Capture the cell that displays the provided text and extract its (x, y) central coordinate. 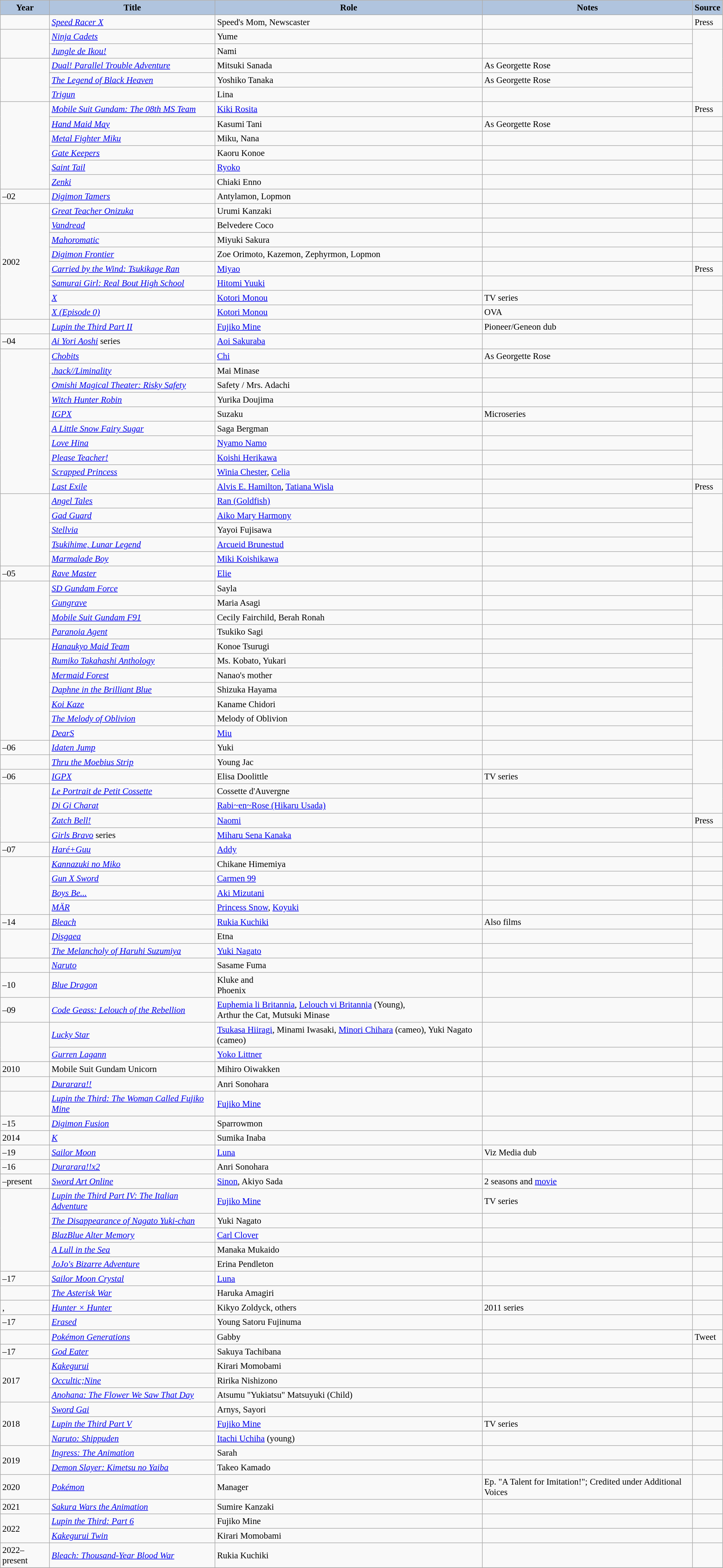
Ingress: The Animation (132, 1453)
Sumire Kanzaki (349, 1507)
Chikane Himemiya (349, 864)
Sayla (349, 588)
Haruka Amagiri (349, 1293)
2017 (25, 1380)
Tweet (708, 1337)
Kluke andPhoenix (349, 985)
Tsukiko Sagi (349, 632)
Nanao's mother (349, 675)
Role (349, 8)
Digimon Fusion (132, 1123)
Chi (349, 356)
Atsumu "Yukiatsu" Matsuyuki (Child) (349, 1395)
A Little Snow Fairy Sugar (132, 428)
Durarara!! (132, 1084)
Rukia Kuchiki (349, 922)
–16 (25, 1167)
Also films (587, 922)
Carmen 99 (349, 879)
Trigun (132, 95)
Aiko Mary Harmony (349, 516)
Urumi Kanzaki (349, 211)
DearS (132, 733)
Nami (349, 51)
A Lull in the Sea (132, 1250)
The Melody of Oblivion (132, 719)
Manager (349, 1487)
Belvedere Coco (349, 225)
Miu (349, 733)
Le Portrait de Petit Cossette (132, 791)
Sumika Inaba (349, 1138)
Girls Bravo series (132, 835)
BlazBlue Alter Memory (132, 1235)
–19 (25, 1152)
2010 (25, 1069)
Antylamon, Lopmon (349, 196)
Kakegurui (132, 1366)
Disgaea (132, 936)
Lupin the Third: The Woman Called Fujiko Mine (132, 1103)
–09 (25, 1010)
2018 (25, 1424)
Ninja Cadets (132, 37)
Sword Gai (132, 1409)
Code Geass: Lelouch of the Rebellion (132, 1010)
Mahoromatic (132, 240)
Lupin the Third: Part 6 (132, 1521)
Kaname Chidori (349, 704)
Marmalade Boy (132, 559)
Etna (349, 936)
Kiki Rosita (349, 109)
MÄR (132, 908)
K (132, 1138)
Hand Maid May (132, 124)
Ep. "A Talent for Imitation!"; Credited under Additional Voices (587, 1487)
Safety / Mrs. Adachi (349, 385)
Carried by the Wind: Tsukikage Ran (132, 269)
Erased (132, 1322)
Demon Slayer: Kimetsu no Yaiba (132, 1468)
Shizuka Hayama (349, 690)
Daphne in the Brilliant Blue (132, 690)
Notes (587, 8)
Elisa Doolittle (349, 777)
2020 (25, 1487)
Zoe Orimoto, Kazemon, Zephyrmon, Lopmon (349, 254)
Ryoko (349, 167)
Mobile Suit Gundam: The 08th MS Team (132, 109)
Manaka Mukaido (349, 1250)
The Legend of Black Heaven (132, 80)
Aki Mizutani (349, 893)
Cecily Fairchild, Berah Ronah (349, 617)
OVA (587, 312)
Yoko Littner (349, 1055)
The Disappearance of Nagato Yuki-chan (132, 1221)
Kakegurui Twin (132, 1536)
Alvis E. Hamilton, Tatiana Wisla (349, 487)
–present (25, 1181)
Speed Racer X (132, 22)
Itachi Uchiha (young) (349, 1438)
Gurren Lagann (132, 1055)
SD Gundam Force (132, 588)
Chobits (132, 356)
Thru the Moebius Strip (132, 762)
Source (708, 8)
Year (25, 8)
Durarara!!x2 (132, 1167)
Elie (349, 574)
2002 (25, 262)
Idaten Jump (132, 748)
Addy (349, 849)
Yoshiko Tanaka (349, 80)
Naruto: Shippuden (132, 1438)
God Eater (132, 1351)
Sailor Moon Crystal (132, 1279)
Kikyo Zoldyck, others (349, 1308)
.hack//Liminality (132, 371)
Rumiko Takahashi Anthology (132, 661)
–02 (25, 196)
Hitomi Yuuki (349, 283)
Gad Guard (132, 516)
Miyuki Sakura (349, 240)
2014 (25, 1138)
JoJo's Bizarre Adventure (132, 1264)
Sparrowmon (349, 1123)
Mobile Suit Gundam F91 (132, 617)
Blue Dragon (132, 985)
Lina (349, 95)
Di Gi Charat (132, 806)
–14 (25, 922)
Miharu Sena Kanaka (349, 835)
Miki Koishikawa (349, 559)
Stellvia (132, 530)
Ririka Nishizono (349, 1380)
Samurai Girl: Real Bout High School (132, 283)
Koi Kaze (132, 704)
Lupin the Third Part IV: The Italian Adventure (132, 1201)
Jungle de Ikou! (132, 51)
Pokémon (132, 1487)
Konoe Tsurugi (349, 646)
2022 (25, 1529)
Yuki (349, 748)
Please Teacher! (132, 457)
Gun X Sword (132, 879)
Gungrave (132, 603)
Sinon, Akiyo Sada (349, 1181)
Naruto (132, 965)
Saga Bergman (349, 428)
Arcueid Brunestud (349, 545)
Nyamo Namo (349, 443)
Koishi Herikawa (349, 457)
X (Episode 0) (132, 312)
Paranoia Agent (132, 632)
Sakura Wars the Animation (132, 1507)
Mitsuki Sanada (349, 66)
Gate Keepers (132, 153)
The Melancholy of Haruhi Suzumiya (132, 951)
Kannazuki no Miko (132, 864)
Love Hina (132, 443)
Haré+Guu (132, 849)
–04 (25, 342)
Ai Yori Aoshi series (132, 342)
Hanaukyo Maid Team (132, 646)
Naomi (349, 820)
X (132, 298)
Zenki (132, 182)
Young Satoru Fujinuma (349, 1322)
–07 (25, 849)
–10 (25, 985)
Maria Asagi (349, 603)
Chiaki Enno (349, 182)
Aoi Sakuraba (349, 342)
Yume (349, 37)
Carl Clover (349, 1235)
Gabby (349, 1337)
Sailor Moon (132, 1152)
Angel Tales (132, 501)
Sakuya Tachibana (349, 1351)
Winia Chester, Celia (349, 472)
The Asterisk War (132, 1293)
Melody of Oblivion (349, 719)
Omishi Magical Theater: Risky Safety (132, 385)
Kasumi Tani (349, 124)
–15 (25, 1123)
Takeo Kamado (349, 1468)
Young Jac (349, 762)
Sasame Fuma (349, 965)
Rabi~en~Rose (Hikaru Usada) (349, 806)
Dual! Parallel Trouble Adventure (132, 66)
Euphemia li Britannia, Lelouch vi Britannia (Young),Arthur the Cat, Mutsuki Minase (349, 1010)
Zatch Bell! (132, 820)
2021 (25, 1507)
Lucky Star (132, 1035)
Suzaku (349, 414)
Vandread (132, 225)
Witch Hunter Robin (132, 400)
Scrapped Princess (132, 472)
Rave Master (132, 574)
Great Teacher Onizuka (132, 211)
Yurika Doujima (349, 400)
Tsukasa Hiiragi, Minami Iwasaki, Minori Chihara (cameo), Yuki Nagato (cameo) (349, 1035)
Sarah (349, 1453)
Digimon Frontier (132, 254)
Mai Minase (349, 371)
Mobile Suit Gundam Unicorn (132, 1069)
, (25, 1308)
Arnys, Sayori (349, 1409)
Saint Tail (132, 167)
Yayoi Fujisawa (349, 530)
Ms. Kobato, Yukari (349, 661)
Miyao (349, 269)
–05 (25, 574)
2019 (25, 1460)
Occultic;Nine (132, 1380)
Mihiro Oiwakken (349, 1069)
Lupin the Third Part II (132, 327)
Digimon Tamers (132, 196)
Tsukihime, Lunar Legend (132, 545)
Hunter × Hunter (132, 1308)
Pioneer/Geneon dub (587, 327)
Miku, Nana (349, 138)
Lupin the Third Part V (132, 1424)
Speed's Mom, Newscaster (349, 22)
Last Exile (132, 487)
Bleach (132, 922)
Cossette d'Auvergne (349, 791)
Microseries (587, 414)
Kaoru Konoe (349, 153)
Mermaid Forest (132, 675)
Pokémon Generations (132, 1337)
Erina Pendleton (349, 1264)
Princess Snow, Koyuki (349, 908)
Anohana: The Flower We Saw That Day (132, 1395)
Viz Media dub (587, 1152)
Ran (Goldfish) (349, 501)
Sword Art Online (132, 1181)
2 seasons and movie (587, 1181)
Title (132, 8)
2011 series (587, 1308)
Metal Fighter Miku (132, 138)
Boys Be... (132, 893)
